Extract the (X, Y) coordinate from the center of the cell holding the provided text.  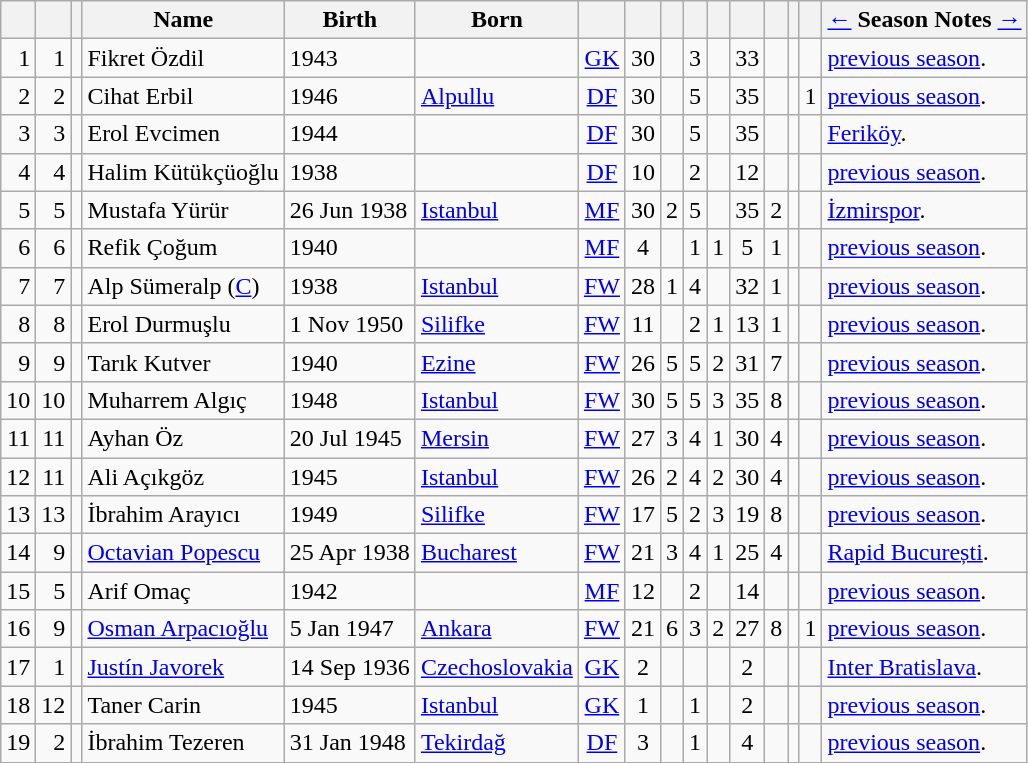
5 Jan 1947 (350, 629)
Taner Carin (183, 705)
1948 (350, 400)
1943 (350, 58)
Tarık Kutver (183, 362)
Muharrem Algıç (183, 400)
Osman Arpacıoğlu (183, 629)
14 Sep 1936 (350, 667)
Erol Evcimen (183, 134)
Refik Çoğum (183, 248)
32 (748, 286)
25 Apr 1938 (350, 553)
İbrahim Tezeren (183, 743)
Name (183, 20)
Alpullu (496, 96)
Birth (350, 20)
Ezine (496, 362)
Justín Javorek (183, 667)
31 Jan 1948 (350, 743)
25 (748, 553)
31 (748, 362)
33 (748, 58)
Erol Durmuşlu (183, 324)
Bucharest (496, 553)
Tekirdağ (496, 743)
Halim Kütükçüoğlu (183, 172)
Fikret Özdil (183, 58)
20 Jul 1945 (350, 438)
Cihat Erbil (183, 96)
1949 (350, 515)
Arif Omaç (183, 591)
1946 (350, 96)
Ali Açıkgöz (183, 477)
Czechoslovakia (496, 667)
Feriköy. (924, 134)
Mustafa Yürür (183, 210)
Rapid București. (924, 553)
15 (18, 591)
1942 (350, 591)
Inter Bratislava. (924, 667)
← Season Notes → (924, 20)
Ayhan Öz (183, 438)
18 (18, 705)
İbrahim Arayıcı (183, 515)
Mersin (496, 438)
28 (642, 286)
1 Nov 1950 (350, 324)
Born (496, 20)
16 (18, 629)
1944 (350, 134)
Alp Sümeralp (C) (183, 286)
Octavian Popescu (183, 553)
İzmirspor. (924, 210)
26 Jun 1938 (350, 210)
Ankara (496, 629)
